Determine the [X, Y] coordinate at the center of the cell enclosing the given text.  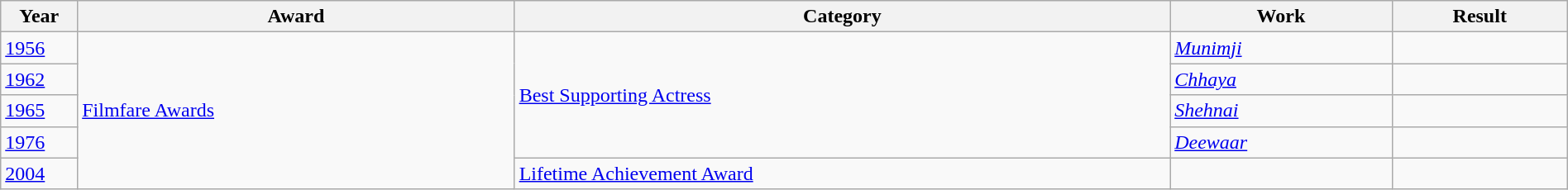
1956 [40, 48]
1976 [40, 142]
Deewaar [1282, 142]
1962 [40, 79]
Category [842, 17]
Munimji [1282, 48]
Award [296, 17]
2004 [40, 173]
Best Supporting Actress [842, 95]
Chhaya [1282, 79]
Result [1480, 17]
Year [40, 17]
Shehnai [1282, 111]
Filmfare Awards [296, 111]
1965 [40, 111]
Work [1282, 17]
Lifetime Achievement Award [842, 173]
